Output the (x, y) coordinate of the center of the cell containing the given text.  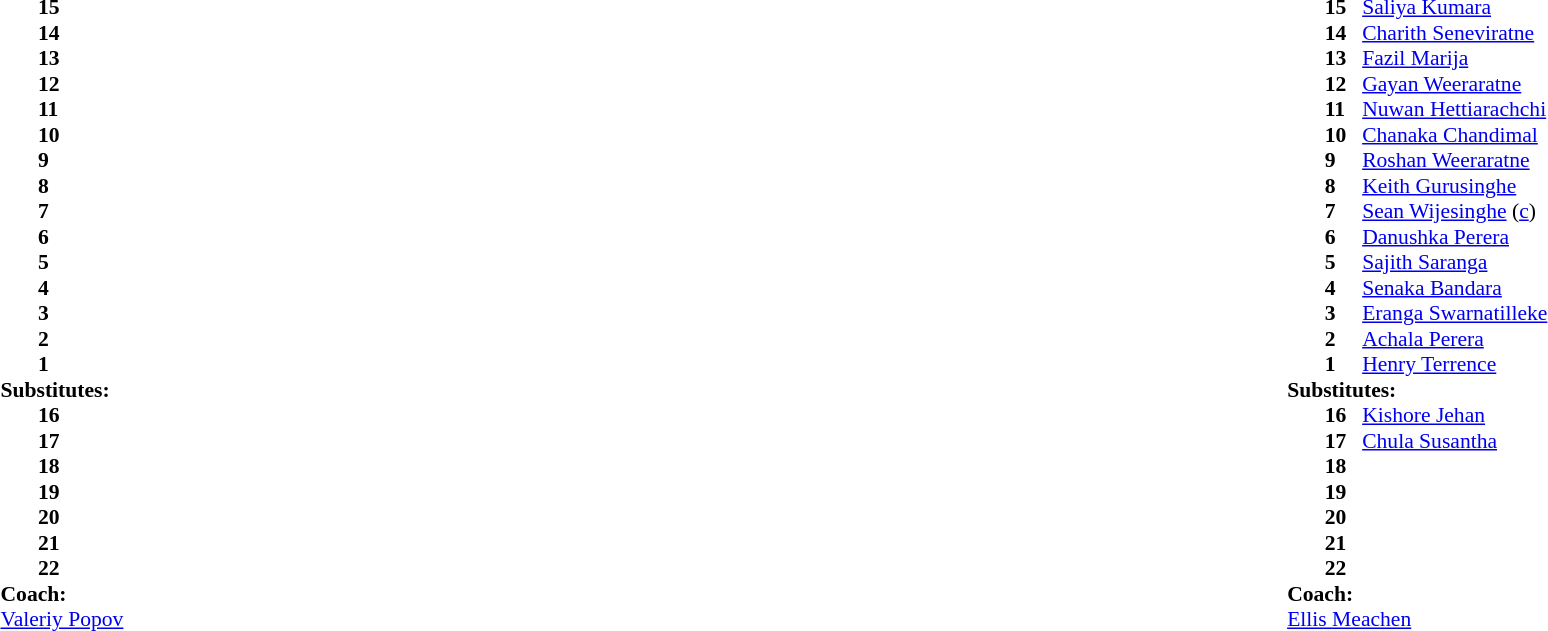
Charith Seneviratne (1454, 33)
Sajith Saranga (1454, 263)
Keith Gurusinghe (1454, 186)
Nuwan Hettiarachchi (1454, 109)
Gayan Weeraratne (1454, 84)
Senaka Bandara (1454, 288)
Chula Susantha (1454, 441)
Roshan Weeraratne (1454, 161)
Henry Terrence (1454, 365)
Kishore Jehan (1454, 415)
Eranga Swarnatilleke (1454, 313)
Sean Wijesinghe (c) (1454, 211)
Achala Perera (1454, 339)
Danushka Perera (1454, 237)
Fazil Marija (1454, 59)
Chanaka Chandimal (1454, 135)
